Provide the (X, Y) coordinate of the cell's center where the given text is located.  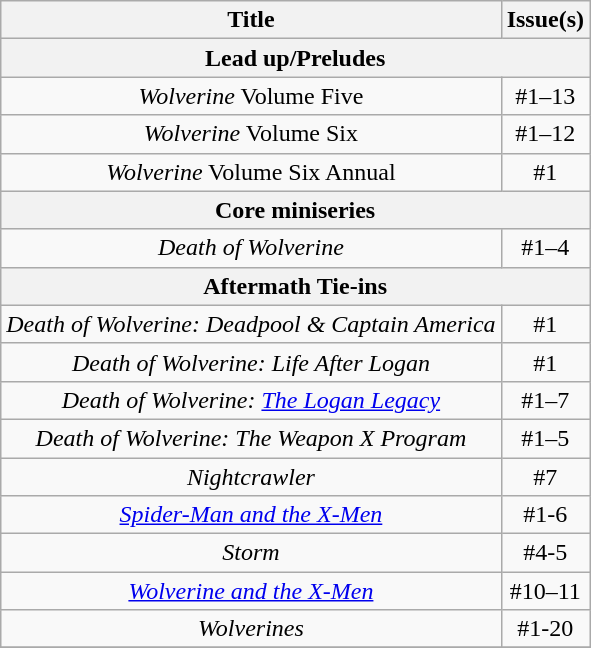
Nightcrawler (251, 477)
#4-5 (545, 553)
#1-20 (545, 629)
Spider-Man and the X-Men (251, 515)
Death of Wolverine: Deadpool & Captain America (251, 324)
Death of Wolverine (251, 248)
Wolverine and the X-Men (251, 591)
Wolverine Volume Six (251, 134)
Issue(s) (545, 20)
Lead up/Preludes (296, 58)
Core miniseries (296, 210)
#1-6 (545, 515)
Wolverines (251, 629)
Title (251, 20)
#1–4 (545, 248)
#1–12 (545, 134)
#1–5 (545, 438)
#7 (545, 477)
Death of Wolverine: The Weapon X Program (251, 438)
Aftermath Tie-ins (296, 286)
#10–11 (545, 591)
#1–13 (545, 96)
Wolverine Volume Five (251, 96)
Wolverine Volume Six Annual (251, 172)
Storm (251, 553)
Death of Wolverine: The Logan Legacy (251, 400)
Death of Wolverine: Life After Logan (251, 362)
#1–7 (545, 400)
